Scan for the cell matching the given text and deliver its (X, Y) coordinate at center. 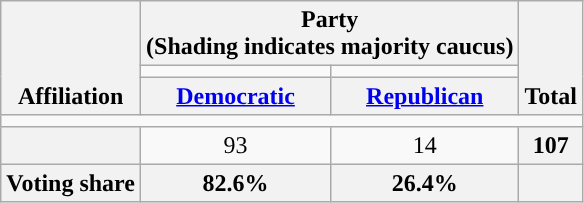
14 (425, 145)
82.6% (236, 183)
Party (Shading indicates majority caucus) (330, 34)
Republican (425, 96)
93 (236, 145)
26.4% (425, 183)
Voting share (71, 183)
Affiliation (71, 58)
Total (551, 58)
107 (551, 145)
Democratic (236, 96)
